Find where the given text appears and provide that cell's center as (X, Y) coordinate. 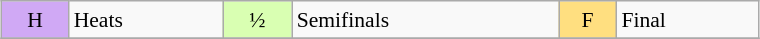
Semifinals (426, 20)
F (588, 20)
H (36, 20)
Heats (146, 20)
Final (687, 20)
½ (258, 20)
